Extract the (X, Y) coordinate from the center of the cell holding the provided text.  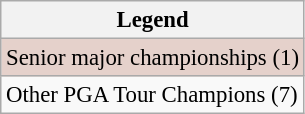
Senior major championships (1) (153, 58)
Other PGA Tour Champions (7) (153, 95)
Legend (153, 20)
